Pinpoint the cell where the given text exists, returning its (x, y) midpoint coordinate. 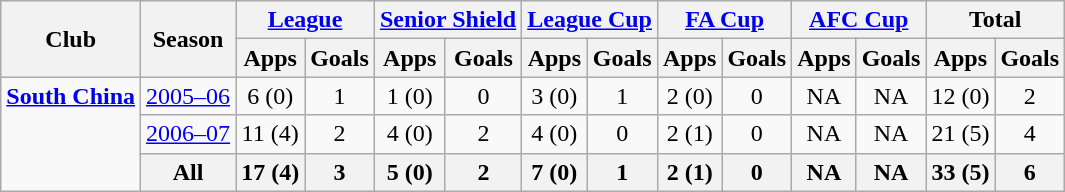
South China (71, 134)
3 (340, 172)
11 (4) (270, 134)
Senior Shield (448, 20)
Season (188, 39)
17 (4) (270, 172)
2 (0) (689, 96)
Club (71, 39)
1 (0) (410, 96)
6 (1030, 172)
3 (0) (554, 96)
2005–06 (188, 96)
Total (996, 20)
League Cup (590, 20)
21 (5) (960, 134)
League (306, 20)
4 (1030, 134)
6 (0) (270, 96)
AFC Cup (859, 20)
5 (0) (410, 172)
2006–07 (188, 134)
All (188, 172)
33 (5) (960, 172)
12 (0) (960, 96)
FA Cup (724, 20)
7 (0) (554, 172)
